From the cell containing the given text, extract its center point as [X, Y] coordinate. 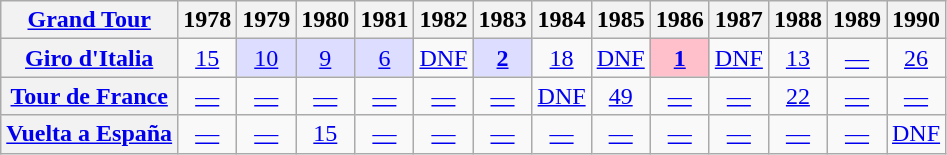
1988 [798, 20]
2 [502, 58]
1987 [738, 20]
1978 [208, 20]
1 [680, 58]
1982 [444, 20]
Grand Tour [90, 20]
1990 [916, 20]
26 [916, 58]
Tour de France [90, 96]
Giro d'Italia [90, 58]
9 [326, 58]
1983 [502, 20]
22 [798, 96]
1986 [680, 20]
10 [266, 58]
49 [620, 96]
1985 [620, 20]
13 [798, 58]
1979 [266, 20]
1980 [326, 20]
1984 [562, 20]
6 [384, 58]
18 [562, 58]
1989 [856, 20]
1981 [384, 20]
Vuelta a España [90, 134]
